Output the [X, Y] coordinate of the center of the cell containing the given text.  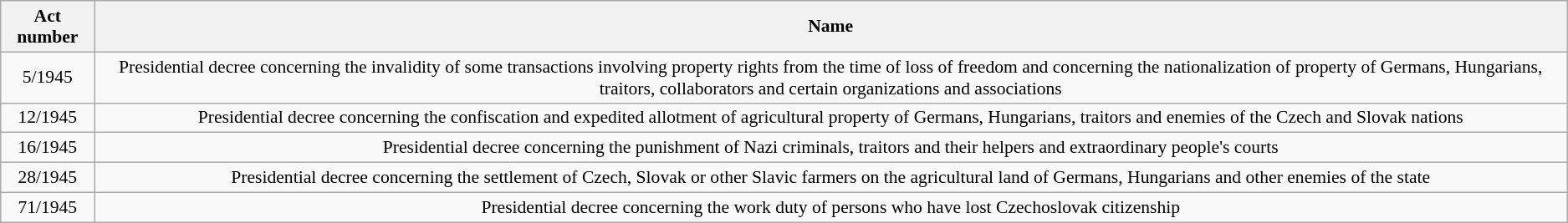
5/1945 [48, 77]
16/1945 [48, 148]
Presidential decree concerning the work duty of persons who have lost Czechoslovak citizenship [831, 207]
71/1945 [48, 207]
28/1945 [48, 178]
12/1945 [48, 118]
Presidential decree concerning the punishment of Nazi criminals, traitors and their helpers and extraordinary people's courts [831, 148]
Act number [48, 27]
Name [831, 27]
